For the text-containing cell, return its midpoint in [X, Y] coordinate format. 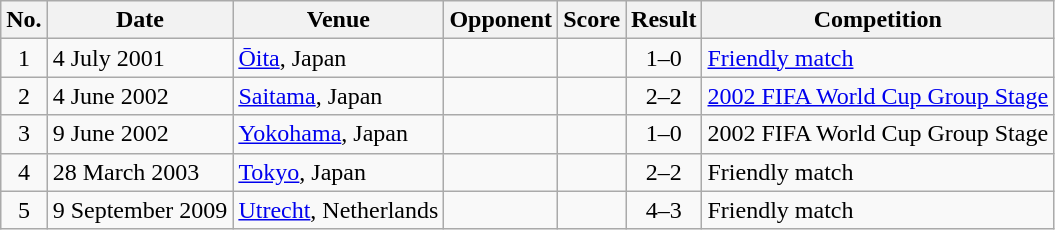
Score [592, 20]
28 March 2003 [140, 172]
4 July 2001 [140, 58]
Utrecht, Netherlands [338, 210]
Tokyo, Japan [338, 172]
5 [24, 210]
Competition [878, 20]
Yokohama, Japan [338, 134]
4 June 2002 [140, 96]
Date [140, 20]
4 [24, 172]
Ōita, Japan [338, 58]
Saitama, Japan [338, 96]
3 [24, 134]
9 September 2009 [140, 210]
Opponent [501, 20]
Venue [338, 20]
4–3 [664, 210]
No. [24, 20]
Result [664, 20]
2 [24, 96]
9 June 2002 [140, 134]
1 [24, 58]
